Return [x, y] of the center of cell containing provided text 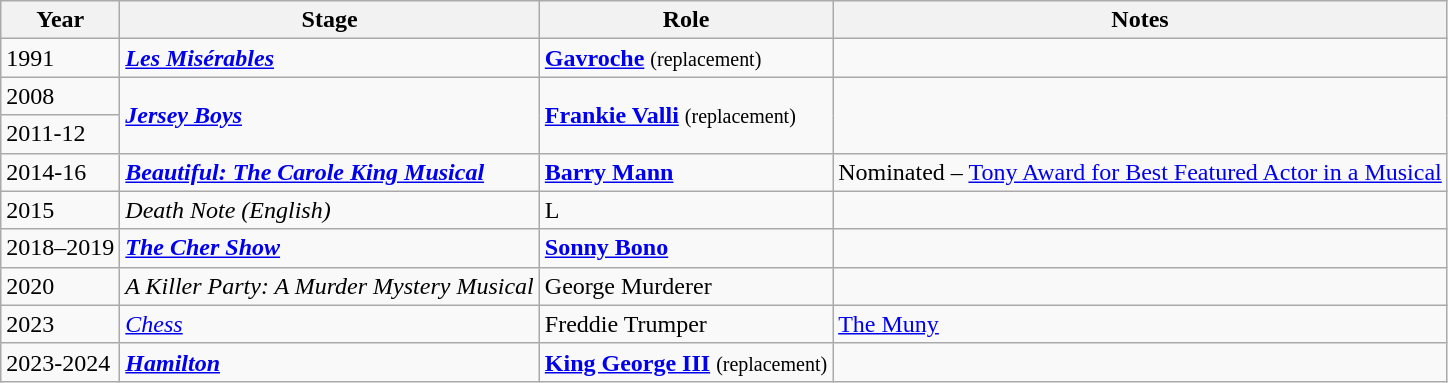
L [686, 210]
2023-2024 [60, 362]
The Muny [1140, 324]
Les Misérables [330, 58]
Role [686, 20]
Hamilton [330, 362]
Freddie Trumper [686, 324]
Death Note (English) [330, 210]
2014-16 [60, 172]
Notes [1140, 20]
The Cher Show [330, 248]
Barry Mann [686, 172]
King George III (replacement) [686, 362]
2011-12 [60, 134]
Jersey Boys [330, 115]
A Killer Party: A Murder Mystery Musical [330, 286]
Beautiful: The Carole King Musical [330, 172]
Gavroche (replacement) [686, 58]
2008 [60, 96]
George Murderer [686, 286]
Year [60, 20]
2018–2019 [60, 248]
1991 [60, 58]
Frankie Valli (replacement) [686, 115]
Sonny Bono [686, 248]
2023 [60, 324]
Stage [330, 20]
Nominated – Tony Award for Best Featured Actor in a Musical [1140, 172]
2020 [60, 286]
Chess [330, 324]
2015 [60, 210]
